Determine the [X, Y] coordinate at the center of the cell enclosing the given text.  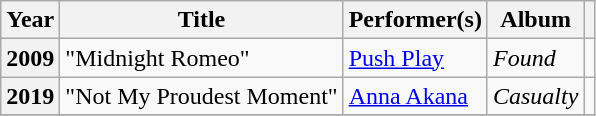
Push Play [415, 58]
Anna Akana [415, 96]
"Midnight Romeo" [202, 58]
Album [535, 20]
"Not My Proudest Moment" [202, 96]
Performer(s) [415, 20]
Found [535, 58]
Casualty [535, 96]
Year [30, 20]
2009 [30, 58]
2019 [30, 96]
Title [202, 20]
